Capture the cell that displays the provided text and extract its [x, y] central coordinate. 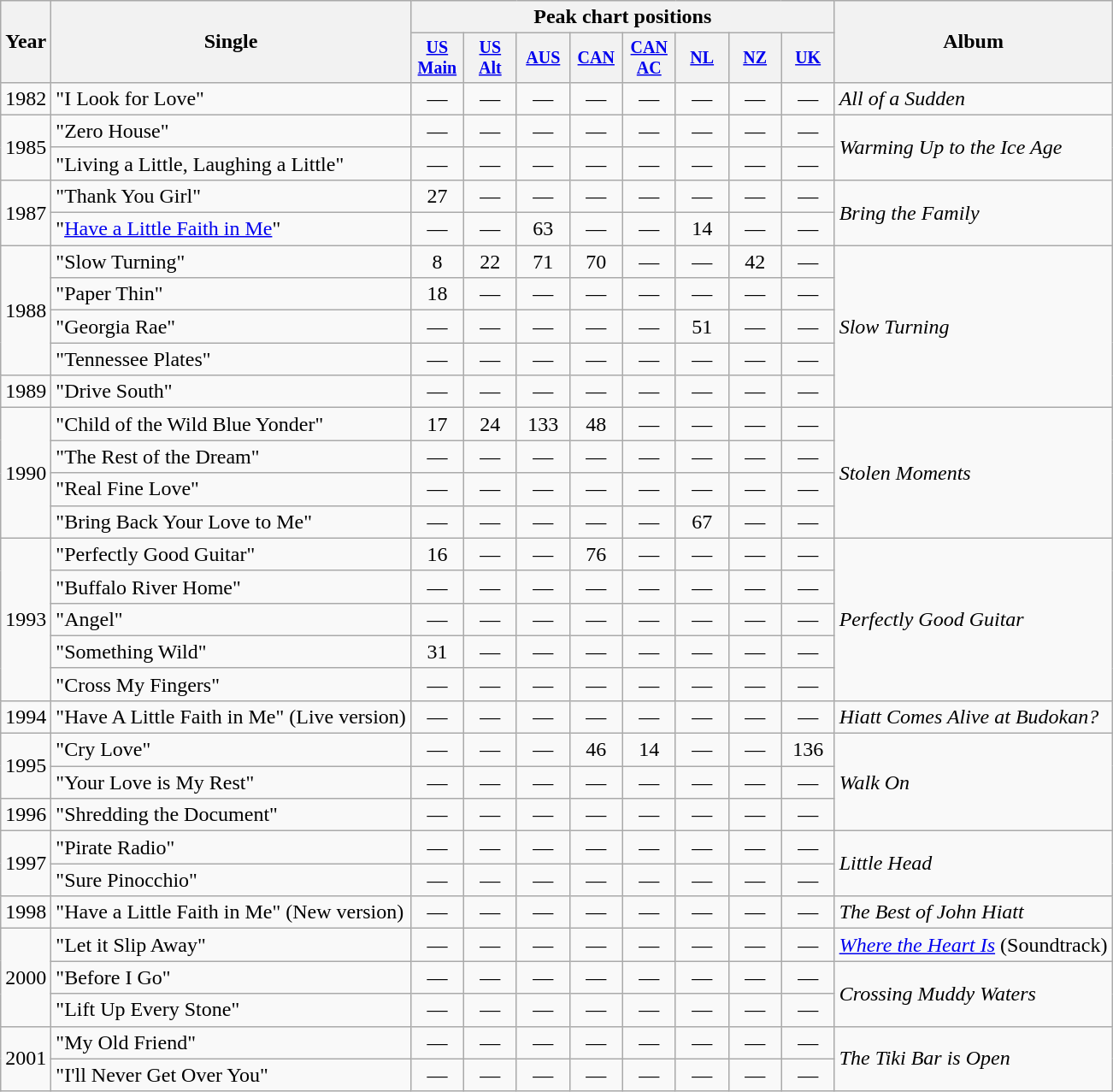
2000 [26, 977]
Where the Heart Is (Soundtrack) [973, 945]
Year [26, 42]
"Tennessee Plates" [231, 359]
48 [596, 424]
"Living a Little, Laughing a Little" [231, 163]
"Bring Back Your Love to Me" [231, 522]
"I Look for Love" [231, 98]
Hiatt Comes Alive at Budokan? [973, 717]
"Real Fine Love" [231, 489]
"Have A Little Faith in Me" (Live version) [231, 717]
1982 [26, 98]
8 [437, 262]
1989 [26, 392]
Perfectly Good Guitar [973, 619]
71 [543, 262]
1993 [26, 619]
"The Rest of the Dream" [231, 457]
The Best of John Hiatt [973, 912]
NL [702, 58]
Little Head [973, 864]
"Cross My Fingers" [231, 684]
Bring the Family [973, 212]
1998 [26, 912]
"Drive South" [231, 392]
Peak chart positions [622, 17]
"Thank You Girl" [231, 196]
UK [808, 58]
"Shredding the Document" [231, 815]
US Alt [490, 58]
22 [490, 262]
"Cry Love" [231, 750]
"Buffalo River Home" [231, 587]
AUS [543, 58]
"Before I Go" [231, 977]
Crossing Muddy Waters [973, 994]
"Perfectly Good Guitar" [231, 554]
US Main [437, 58]
Warming Up to the Ice Age [973, 147]
31 [437, 652]
51 [702, 327]
"Slow Turning" [231, 262]
76 [596, 554]
All of a Sudden [973, 98]
63 [543, 229]
CAN [596, 58]
Album [973, 42]
"Paper Thin" [231, 294]
46 [596, 750]
Slow Turning [973, 327]
1994 [26, 717]
"I'll Never Get Over You" [231, 1075]
"My Old Friend" [231, 1042]
17 [437, 424]
1985 [26, 147]
"Your Love is My Rest" [231, 782]
"Pirate Radio" [231, 847]
1996 [26, 815]
27 [437, 196]
"Zero House" [231, 131]
1997 [26, 864]
NZ [755, 58]
"Georgia Rae" [231, 327]
Stolen Moments [973, 473]
18 [437, 294]
24 [490, 424]
"Something Wild" [231, 652]
"Angel" [231, 619]
CAN AC [649, 58]
133 [543, 424]
136 [808, 750]
1988 [26, 310]
1995 [26, 766]
16 [437, 554]
Single [231, 42]
2001 [26, 1059]
The Tiki Bar is Open [973, 1059]
"Sure Pinocchio" [231, 880]
1990 [26, 473]
"Lift Up Every Stone" [231, 1010]
67 [702, 522]
42 [755, 262]
"Have a Little Faith in Me" (New version) [231, 912]
"Let it Slip Away" [231, 945]
"Have a Little Faith in Me" [231, 229]
"Child of the Wild Blue Yonder" [231, 424]
Walk On [973, 782]
70 [596, 262]
1987 [26, 212]
